Locate the cell with the specified text and output its (x, y) center coordinate. 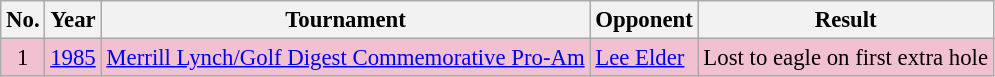
Opponent (644, 20)
No. (23, 20)
Lost to eagle on first extra hole (846, 58)
1 (23, 58)
1985 (73, 58)
Tournament (346, 20)
Merrill Lynch/Golf Digest Commemorative Pro-Am (346, 58)
Result (846, 20)
Year (73, 20)
Lee Elder (644, 58)
